Output the (x, y) coordinate of the center of the cell containing the given text.  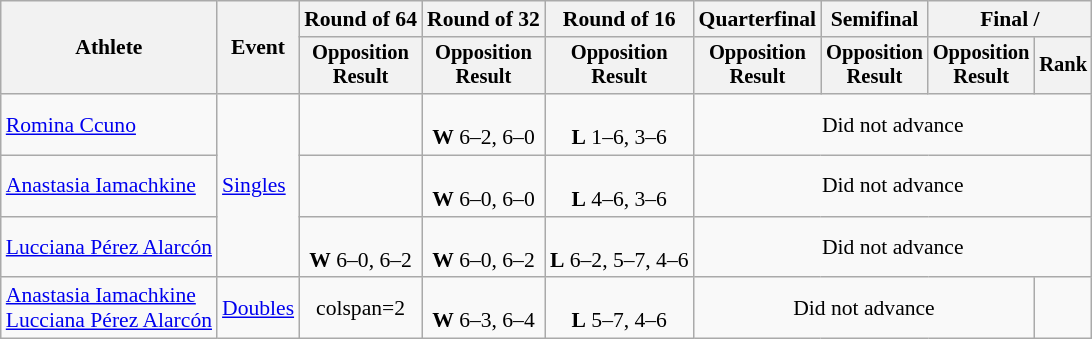
W 6–3, 6–4 (484, 308)
W 6–2, 6–0 (484, 124)
Round of 64 (360, 19)
L 4–6, 3–6 (620, 186)
Doubles (258, 308)
Singles (258, 186)
Event (258, 48)
L 1–6, 3–6 (620, 124)
Romina Ccuno (109, 124)
colspan=2 (360, 308)
L 6–2, 5–7, 4–6 (620, 248)
Athlete (109, 48)
Semifinal (874, 19)
Quarterfinal (758, 19)
W 6–0, 6–0 (484, 186)
Anastasia IamachkineLucciana Pérez Alarcón (109, 308)
Anastasia Iamachkine (109, 186)
Lucciana Pérez Alarcón (109, 248)
Round of 16 (620, 19)
Final / (1010, 19)
Rank (1063, 66)
L 5–7, 4–6 (620, 308)
Round of 32 (484, 19)
